Return (x, y) of the center of cell containing provided text 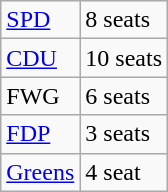
10 seats (124, 58)
4 seat (124, 172)
SPD (40, 20)
3 seats (124, 134)
Greens (40, 172)
CDU (40, 58)
FDP (40, 134)
6 seats (124, 96)
FWG (40, 96)
8 seats (124, 20)
